Find where the given text appears and provide that cell's center as (X, Y) coordinate. 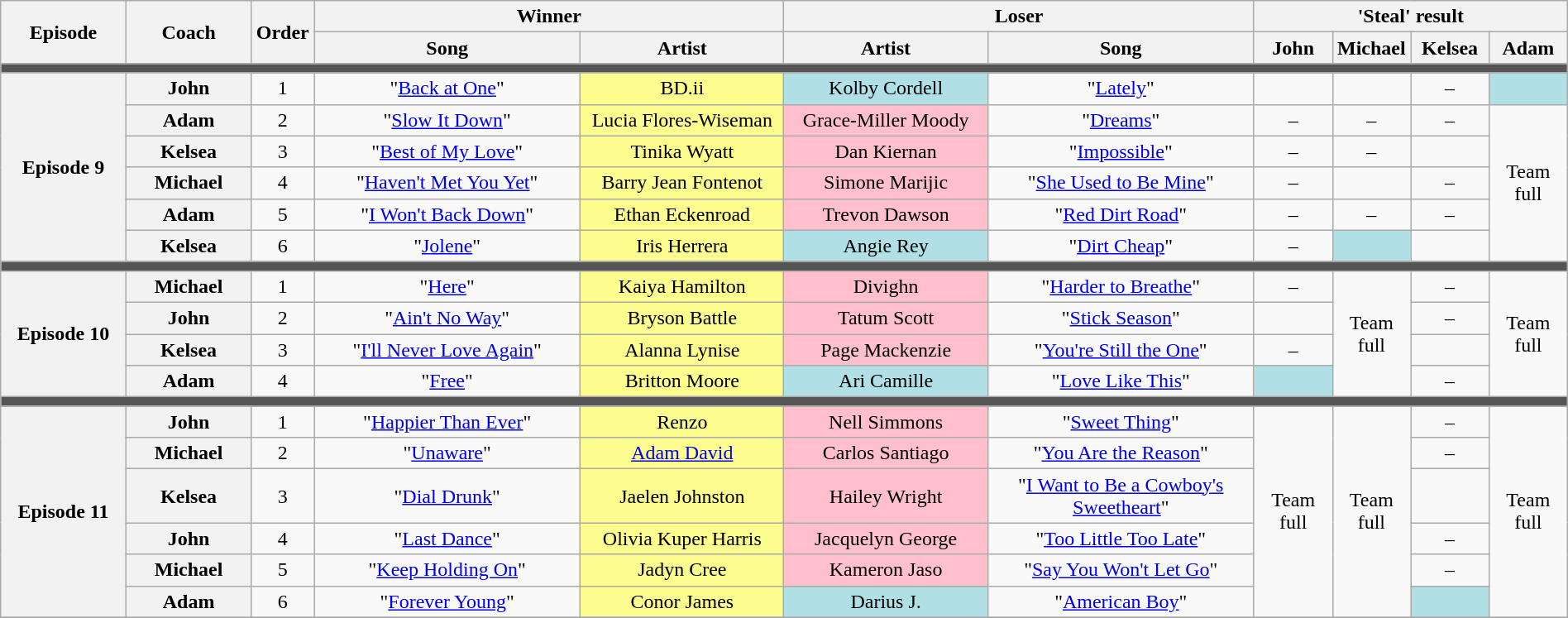
Iris Herrera (682, 246)
"You Are the Reason" (1121, 453)
Episode (64, 32)
"Unaware" (447, 453)
Conor James (682, 601)
"Dial Drunk" (447, 496)
"She Used to Be Mine" (1121, 183)
Kaiya Hamilton (682, 286)
"Impossible" (1121, 151)
"Ain't No Way" (447, 318)
Olivia Kuper Harris (682, 539)
BD.ii (682, 89)
Hailey Wright (886, 496)
"Dirt Cheap" (1121, 246)
Adam David (682, 453)
"Forever Young" (447, 601)
Ethan Eckenroad (682, 214)
Page Mackenzie (886, 350)
"Keep Holding On" (447, 570)
Tatum Scott (886, 318)
Kolby Cordell (886, 89)
"I Won't Back Down" (447, 214)
Simone Marijic (886, 183)
Episode 11 (64, 511)
'Steal' result (1411, 17)
"Jolene" (447, 246)
"Say You Won't Let Go" (1121, 570)
"Free" (447, 381)
Coach (189, 32)
"American Boy" (1121, 601)
Winner (549, 17)
Trevon Dawson (886, 214)
"Stick Season" (1121, 318)
Alanna Lynise (682, 350)
"Sweet Thing" (1121, 422)
"Happier Than Ever" (447, 422)
Barry Jean Fontenot (682, 183)
"Harder to Breathe" (1121, 286)
Dan Kiernan (886, 151)
"I'll Never Love Again" (447, 350)
Jadyn Cree (682, 570)
Episode 9 (64, 167)
"Dreams" (1121, 120)
Order (283, 32)
Renzo (682, 422)
"Red Dirt Road" (1121, 214)
Darius J. (886, 601)
Episode 10 (64, 333)
Jacquelyn George (886, 539)
Kameron Jaso (886, 570)
"I Want to Be a Cowboy's Sweetheart" (1121, 496)
"Back at One" (447, 89)
"Here" (447, 286)
Loser (1019, 17)
"Lately" (1121, 89)
Carlos Santiago (886, 453)
"Haven't Met You Yet" (447, 183)
Britton Moore (682, 381)
Jaelen Johnston (682, 496)
"Too Little Too Late" (1121, 539)
Lucia Flores-Wiseman (682, 120)
Tinika Wyatt (682, 151)
Nell Simmons (886, 422)
Angie Rey (886, 246)
"Love Like This" (1121, 381)
Divighn (886, 286)
Grace-Miller Moody (886, 120)
Bryson Battle (682, 318)
"You're Still the One" (1121, 350)
"Best of My Love" (447, 151)
Ari Camille (886, 381)
"Last Dance" (447, 539)
"Slow It Down" (447, 120)
